From the cell containing the given text, extract its center point as (x, y) coordinate. 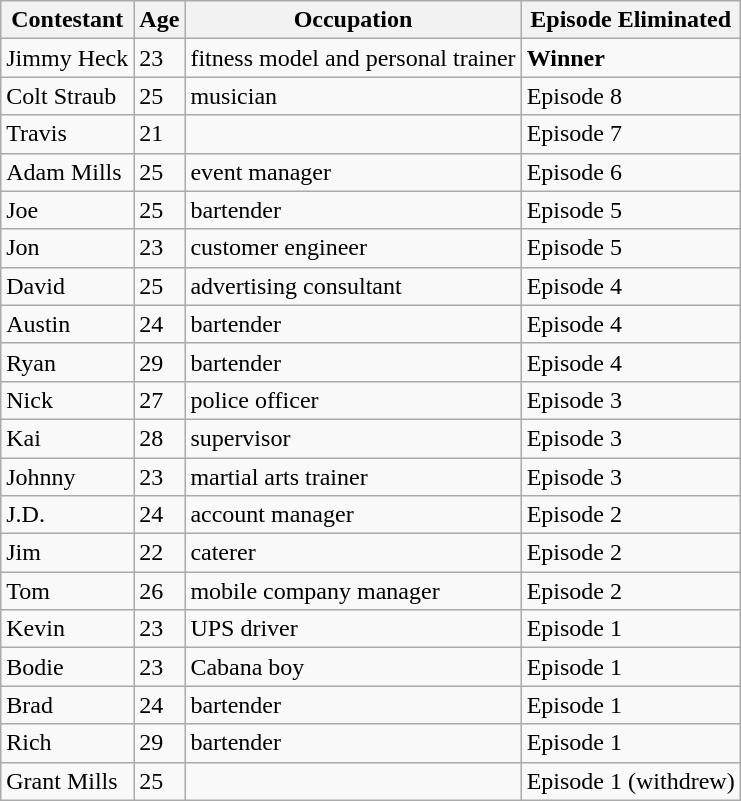
21 (160, 134)
Episode Eliminated (630, 20)
Jim (68, 553)
Austin (68, 324)
Kai (68, 438)
fitness model and personal trainer (353, 58)
Rich (68, 743)
J.D. (68, 515)
Colt Straub (68, 96)
UPS driver (353, 629)
Cabana boy (353, 667)
advertising consultant (353, 286)
Winner (630, 58)
Johnny (68, 477)
police officer (353, 400)
musician (353, 96)
caterer (353, 553)
Grant Mills (68, 781)
Joe (68, 210)
Occupation (353, 20)
28 (160, 438)
Contestant (68, 20)
Episode 6 (630, 172)
Kevin (68, 629)
Travis (68, 134)
account manager (353, 515)
customer engineer (353, 248)
supervisor (353, 438)
Brad (68, 705)
Jimmy Heck (68, 58)
Nick (68, 400)
Episode 7 (630, 134)
27 (160, 400)
Bodie (68, 667)
Episode 8 (630, 96)
event manager (353, 172)
mobile company manager (353, 591)
Episode 1 (withdrew) (630, 781)
Adam Mills (68, 172)
Jon (68, 248)
Tom (68, 591)
26 (160, 591)
David (68, 286)
martial arts trainer (353, 477)
Ryan (68, 362)
Age (160, 20)
22 (160, 553)
